Scan for the cell matching the given text and deliver its (X, Y) coordinate at center. 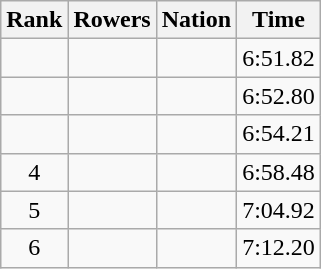
6:58.48 (279, 172)
7:12.20 (279, 248)
6:54.21 (279, 134)
Nation (196, 20)
6:51.82 (279, 58)
4 (34, 172)
Rank (34, 20)
6:52.80 (279, 96)
5 (34, 210)
Time (279, 20)
7:04.92 (279, 210)
Rowers (112, 20)
6 (34, 248)
